Return (X, Y) of the center of cell containing provided text 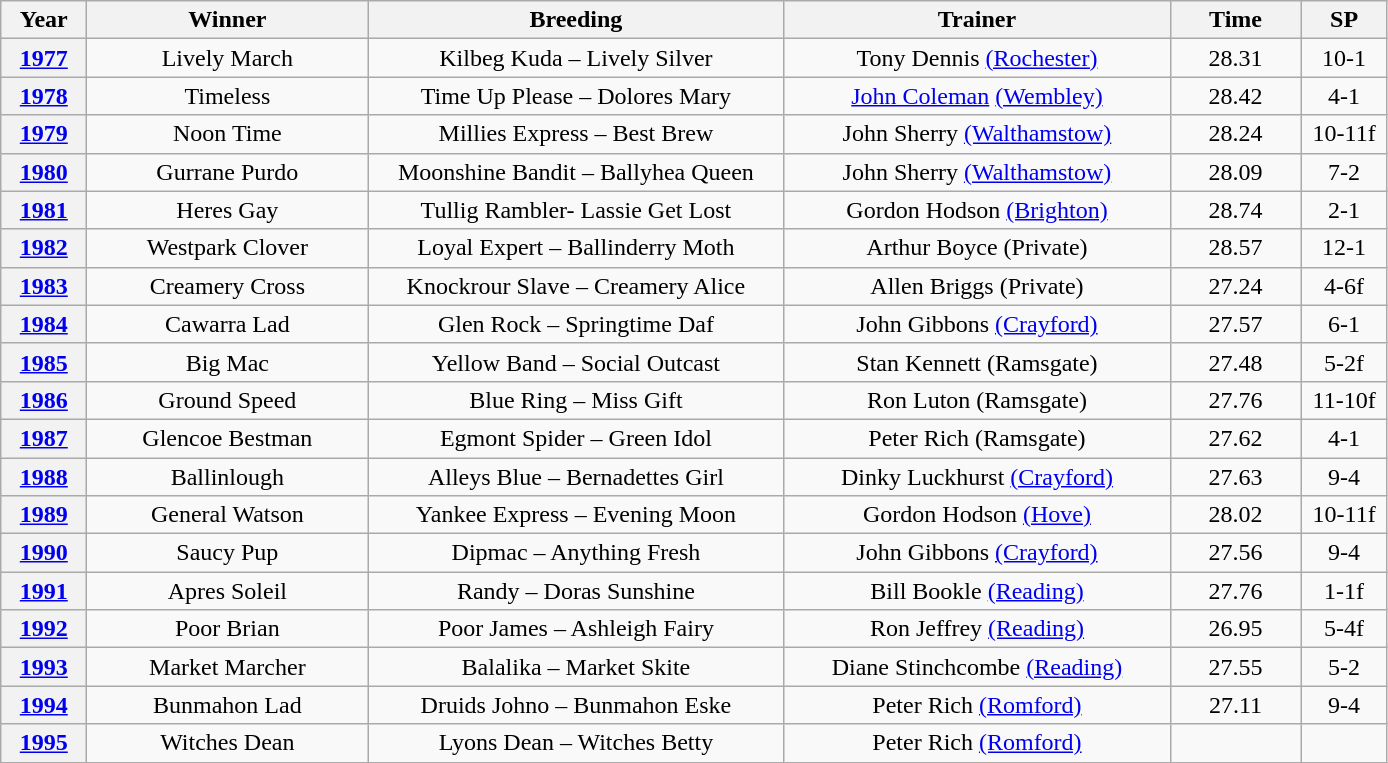
27.63 (1236, 477)
Trainer (977, 20)
1993 (44, 667)
Noon Time (228, 134)
1977 (44, 58)
Kilbeg Kuda – Lively Silver (576, 58)
Winner (228, 20)
John Coleman (Wembley) (977, 96)
27.57 (1236, 324)
Gordon Hodson (Hove) (977, 515)
Bill Bookle (Reading) (977, 591)
General Watson (228, 515)
Market Marcher (228, 667)
Timeless (228, 96)
28.42 (1236, 96)
Moonshine Bandit – Ballyhea Queen (576, 172)
Yankee Express – Evening Moon (576, 515)
28.24 (1236, 134)
27.48 (1236, 362)
28.02 (1236, 515)
1-1f (1344, 591)
Big Mac (228, 362)
1989 (44, 515)
Yellow Band – Social Outcast (576, 362)
Apres Soleil (228, 591)
Knockrour Slave – Creamery Alice (576, 286)
Randy – Doras Sunshine (576, 591)
1992 (44, 629)
27.24 (1236, 286)
2-1 (1344, 210)
1994 (44, 705)
Time Up Please – Dolores Mary (576, 96)
Breeding (576, 20)
Lively March (228, 58)
1985 (44, 362)
Westpark Clover (228, 248)
Year (44, 20)
12-1 (1344, 248)
Bunmahon Lad (228, 705)
Balalika – Market Skite (576, 667)
Blue Ring – Miss Gift (576, 400)
7-2 (1344, 172)
Dinky Luckhurst (Crayford) (977, 477)
Lyons Dean – Witches Betty (576, 743)
Dipmac – Anything Fresh (576, 553)
1990 (44, 553)
Tullig Rambler- Lassie Get Lost (576, 210)
27.56 (1236, 553)
Glen Rock – Springtime Daf (576, 324)
Alleys Blue – Bernadettes Girl (576, 477)
Ron Luton (Ramsgate) (977, 400)
27.55 (1236, 667)
Creamery Cross (228, 286)
1979 (44, 134)
1981 (44, 210)
1991 (44, 591)
1987 (44, 438)
5-4f (1344, 629)
28.57 (1236, 248)
Ground Speed (228, 400)
Arthur Boyce (Private) (977, 248)
26.95 (1236, 629)
Heres Gay (228, 210)
28.74 (1236, 210)
1980 (44, 172)
Poor James – Ashleigh Fairy (576, 629)
1984 (44, 324)
28.31 (1236, 58)
Ballinlough (228, 477)
1982 (44, 248)
1983 (44, 286)
Glencoe Bestman (228, 438)
SP (1344, 20)
1986 (44, 400)
27.62 (1236, 438)
28.09 (1236, 172)
1978 (44, 96)
1988 (44, 477)
6-1 (1344, 324)
Stan Kennett (Ramsgate) (977, 362)
Druids Johno – Bunmahon Eske (576, 705)
1995 (44, 743)
Ron Jeffrey (Reading) (977, 629)
Saucy Pup (228, 553)
11-10f (1344, 400)
4-6f (1344, 286)
Witches Dean (228, 743)
Millies Express – Best Brew (576, 134)
Allen Briggs (Private) (977, 286)
Peter Rich (Ramsgate) (977, 438)
5-2 (1344, 667)
Time (1236, 20)
27.11 (1236, 705)
Poor Brian (228, 629)
Loyal Expert – Ballinderry Moth (576, 248)
5-2f (1344, 362)
Gordon Hodson (Brighton) (977, 210)
Cawarra Lad (228, 324)
Egmont Spider – Green Idol (576, 438)
Tony Dennis (Rochester) (977, 58)
Gurrane Purdo (228, 172)
10-1 (1344, 58)
Diane Stinchcombe (Reading) (977, 667)
